Output the (X, Y) coordinate of the center of the cell containing the given text.  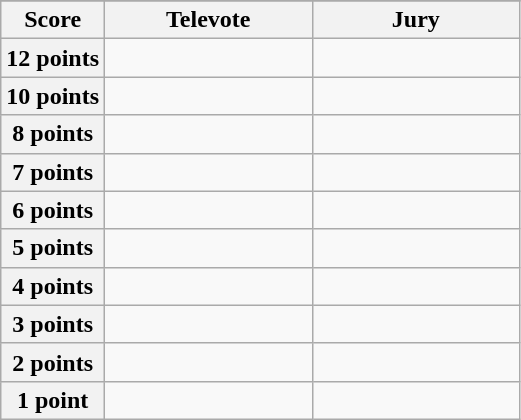
1 point (53, 400)
10 points (53, 96)
3 points (53, 324)
12 points (53, 58)
8 points (53, 134)
4 points (53, 286)
6 points (53, 210)
Jury (416, 20)
5 points (53, 248)
Televote (209, 20)
7 points (53, 172)
2 points (53, 362)
Score (53, 20)
